Identify which cell holds the provided text, then report its (x, y) central coordinate. 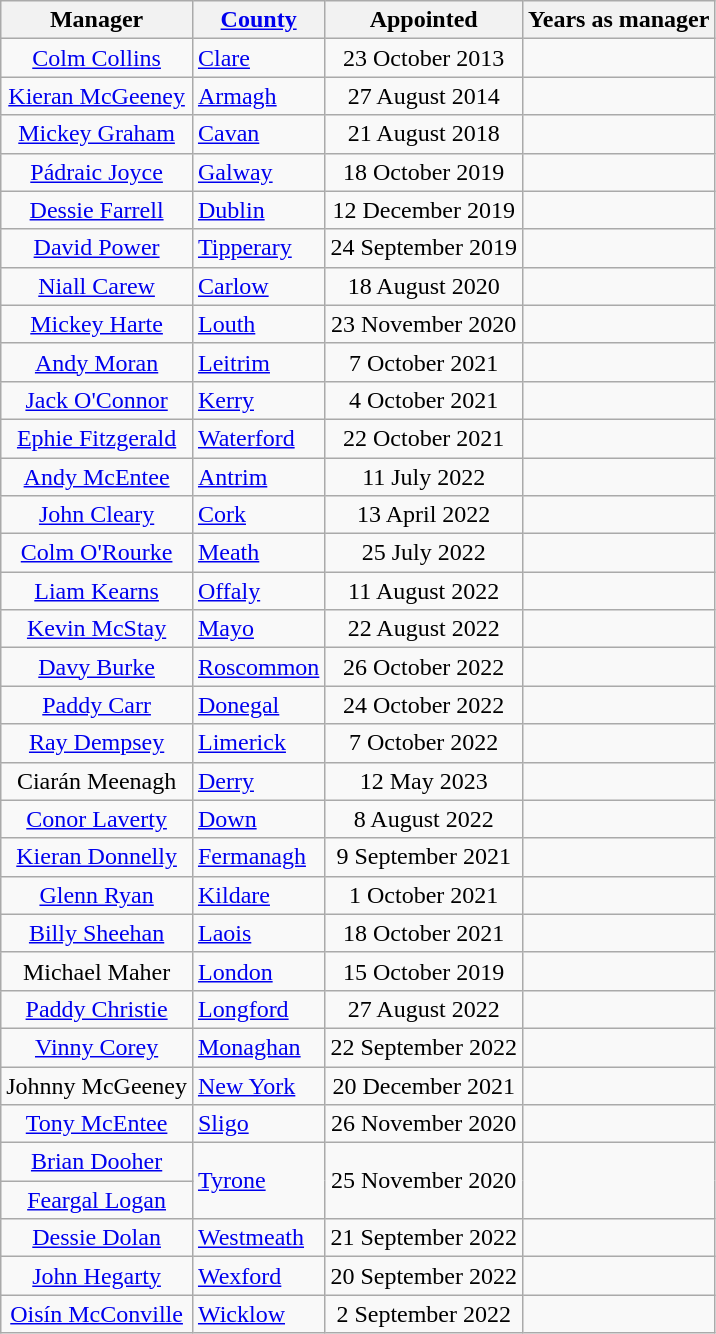
20 December 2021 (424, 1085)
New York (258, 1085)
13 April 2022 (424, 515)
Brian Dooher (97, 1162)
Derry (258, 781)
7 October 2022 (424, 743)
Wexford (258, 1276)
Tipperary (258, 248)
22 October 2021 (424, 438)
Davy Burke (97, 667)
11 July 2022 (424, 477)
Colm O'Rourke (97, 553)
Louth (258, 324)
Andy McEntee (97, 477)
Down (258, 819)
15 October 2019 (424, 971)
21 September 2022 (424, 1238)
Jack O'Connor (97, 400)
Appointed (424, 20)
County (258, 20)
Wicklow (258, 1314)
Monaghan (258, 1047)
20 September 2022 (424, 1276)
Colm Collins (97, 58)
David Power (97, 248)
12 December 2019 (424, 210)
Mickey Graham (97, 134)
Dublin (258, 210)
Glenn Ryan (97, 895)
Clare (258, 58)
Pádraic Joyce (97, 172)
Michael Maher (97, 971)
Westmeath (258, 1238)
27 August 2014 (424, 96)
26 November 2020 (424, 1124)
7 October 2021 (424, 362)
18 October 2019 (424, 172)
Niall Carew (97, 286)
Feargal Logan (97, 1200)
18 August 2020 (424, 286)
Longford (258, 1009)
Limerick (258, 743)
12 May 2023 (424, 781)
Armagh (258, 96)
Cavan (258, 134)
Ciarán Meenagh (97, 781)
27 August 2022 (424, 1009)
Vinny Corey (97, 1047)
4 October 2021 (424, 400)
Manager (97, 20)
John Hegarty (97, 1276)
25 July 2022 (424, 553)
Kieran Donnelly (97, 857)
22 September 2022 (424, 1047)
Liam Kearns (97, 591)
Meath (258, 553)
8 August 2022 (424, 819)
Leitrim (258, 362)
9 September 2021 (424, 857)
26 October 2022 (424, 667)
Laois (258, 933)
Andy Moran (97, 362)
Johnny McGeeney (97, 1085)
Cork (258, 515)
London (258, 971)
23 October 2013 (424, 58)
Oisín McConville (97, 1314)
Offaly (258, 591)
23 November 2020 (424, 324)
John Cleary (97, 515)
Galway (258, 172)
Donegal (258, 705)
18 October 2021 (424, 933)
Paddy Carr (97, 705)
Tyrone (258, 1181)
24 September 2019 (424, 248)
24 October 2022 (424, 705)
Paddy Christie (97, 1009)
Kildare (258, 895)
Ephie Fitzgerald (97, 438)
Antrim (258, 477)
Ray Dempsey (97, 743)
Kevin McStay (97, 629)
Billy Sheehan (97, 933)
Dessie Farrell (97, 210)
Mayo (258, 629)
Roscommon (258, 667)
Mickey Harte (97, 324)
Tony McEntee (97, 1124)
Conor Laverty (97, 819)
Kieran McGeeney (97, 96)
1 October 2021 (424, 895)
Kerry (258, 400)
Dessie Dolan (97, 1238)
Waterford (258, 438)
2 September 2022 (424, 1314)
22 August 2022 (424, 629)
21 August 2018 (424, 134)
Fermanagh (258, 857)
11 August 2022 (424, 591)
Carlow (258, 286)
25 November 2020 (424, 1181)
Years as manager (619, 20)
Sligo (258, 1124)
